Capture the cell that displays the provided text and extract its (X, Y) central coordinate. 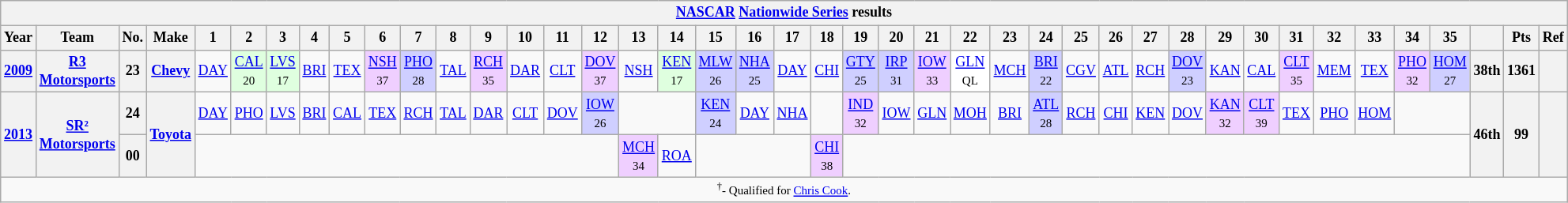
19 (860, 38)
29 (1225, 38)
GLNQL (971, 71)
11 (562, 38)
IND32 (860, 114)
46th (1487, 134)
1361 (1521, 71)
Chevy (171, 71)
Make (171, 38)
13 (639, 38)
HOM27 (1450, 71)
35 (1450, 38)
NHA (792, 114)
NSH (639, 71)
25 (1082, 38)
CGV (1082, 71)
NHA25 (754, 71)
CAL20 (248, 71)
20 (897, 38)
16 (754, 38)
IOW26 (600, 114)
IOW (897, 114)
4 (315, 38)
18 (827, 38)
8 (453, 38)
GLN (932, 114)
KEN24 (715, 114)
Team (77, 38)
LVS17 (283, 71)
IOW33 (932, 71)
Toyota (171, 134)
6 (383, 38)
R3 Motorsports (77, 71)
MOH (971, 114)
1 (213, 38)
MLW26 (715, 71)
31 (1297, 38)
14 (677, 38)
†- Qualified for Chris Cook. (784, 190)
CHI38 (827, 156)
GTY25 (860, 71)
22 (971, 38)
ATL28 (1046, 114)
15 (715, 38)
2 (248, 38)
Pts (1521, 38)
5 (348, 38)
7 (418, 38)
KEN17 (677, 71)
LVS (283, 114)
33 (1374, 38)
MCH34 (639, 156)
28 (1188, 38)
KAN (1225, 71)
32 (1334, 38)
3 (283, 38)
KAN32 (1225, 114)
34 (1412, 38)
ROA (677, 156)
21 (932, 38)
No. (133, 38)
30 (1262, 38)
PHO28 (418, 71)
NSH37 (383, 71)
Year (19, 38)
2009 (19, 71)
17 (792, 38)
RCH35 (489, 71)
MCH (1010, 71)
CLT35 (1297, 71)
38th (1487, 71)
27 (1150, 38)
NASCAR Nationwide Series results (784, 13)
BRI22 (1046, 71)
MEM (1334, 71)
IRP31 (897, 71)
Ref (1553, 38)
12 (600, 38)
ATL (1116, 71)
9 (489, 38)
00 (133, 156)
HOM (1374, 114)
SR² Motorsports (77, 134)
CLT39 (1262, 114)
26 (1116, 38)
10 (525, 38)
PHO32 (1412, 71)
DOV37 (600, 71)
DOV23 (1188, 71)
99 (1521, 134)
KEN (1150, 114)
2013 (19, 134)
